Detect which cell encompasses the target text, then output its (X, Y) center coordinate. 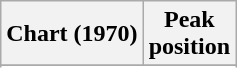
Chart (1970) (72, 34)
Peak position (189, 34)
